For the text-containing cell, return its midpoint in [x, y] coordinate format. 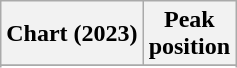
Chart (2023) [72, 34]
Peakposition [189, 34]
